Detect which cell encompasses the target text, then output its (X, Y) center coordinate. 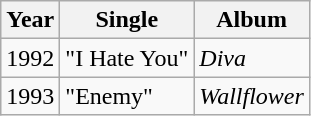
Diva (252, 58)
Year (30, 20)
1992 (30, 58)
"Enemy" (127, 96)
Single (127, 20)
Album (252, 20)
Wallflower (252, 96)
1993 (30, 96)
"I Hate You" (127, 58)
